Return (x, y) of the center of cell containing provided text 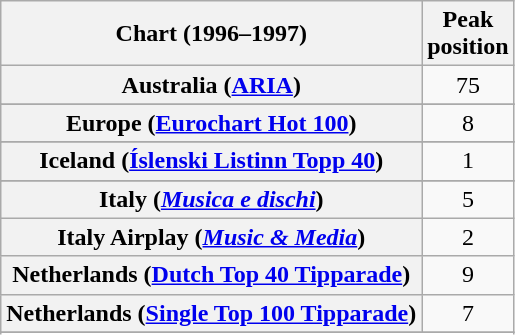
2 (468, 237)
7 (468, 313)
9 (468, 275)
Iceland (Íslenski Listinn Topp 40) (212, 161)
5 (468, 199)
Europe (Eurochart Hot 100) (212, 123)
75 (468, 85)
Netherlands (Dutch Top 40 Tipparade) (212, 275)
8 (468, 123)
Italy Airplay (Music & Media) (212, 237)
Australia (ARIA) (212, 85)
Chart (1996–1997) (212, 34)
1 (468, 161)
Netherlands (Single Top 100 Tipparade) (212, 313)
Italy (Musica e dischi) (212, 199)
Peakposition (468, 34)
